Detect which cell encompasses the target text, then output its [X, Y] center coordinate. 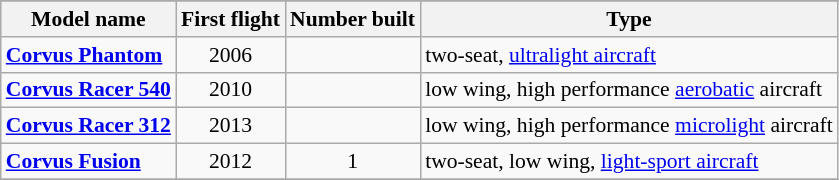
two-seat, ultralight aircraft [629, 55]
Corvus Fusion [88, 162]
2006 [230, 55]
2012 [230, 162]
Corvus Racer 312 [88, 126]
two-seat, low wing, light-sport aircraft [629, 162]
Type [629, 19]
Number built [352, 19]
2013 [230, 126]
Model name [88, 19]
1 [352, 162]
First flight [230, 19]
low wing, high performance aerobatic aircraft [629, 90]
2010 [230, 90]
Corvus Racer 540 [88, 90]
Corvus Phantom [88, 55]
low wing, high performance microlight aircraft [629, 126]
